Detect which cell encompasses the target text, then output its [X, Y] center coordinate. 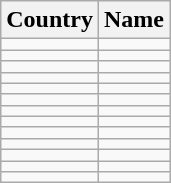
Name [134, 20]
Country [50, 20]
